Locate the cell with the specified text and output its [X, Y] center coordinate. 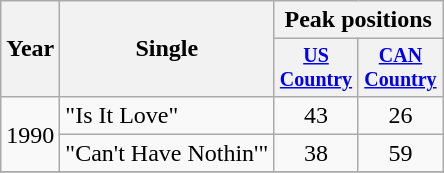
US Country [316, 68]
CAN Country [400, 68]
"Can't Have Nothin'" [167, 153]
Peak positions [358, 20]
1990 [30, 134]
59 [400, 153]
38 [316, 153]
26 [400, 115]
"Is It Love" [167, 115]
43 [316, 115]
Single [167, 49]
Year [30, 49]
